Find where the given text appears and provide that cell's center as (X, Y) coordinate. 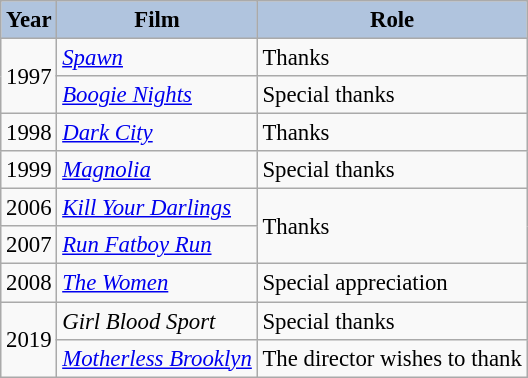
1997 (29, 76)
Dark City (157, 133)
Year (29, 20)
Role (392, 20)
The Women (157, 283)
Special appreciation (392, 283)
Run Fatboy Run (157, 245)
Girl Blood Sport (157, 321)
1998 (29, 133)
Magnolia (157, 170)
Spawn (157, 58)
2006 (29, 208)
Motherless Brooklyn (157, 358)
2007 (29, 245)
1999 (29, 170)
Film (157, 20)
The director wishes to thank (392, 358)
2019 (29, 340)
Boogie Nights (157, 95)
2008 (29, 283)
Kill Your Darlings (157, 208)
